Search for the cell housing the specified text and yield its (X, Y) center coordinate. 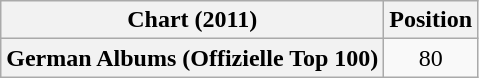
80 (431, 58)
Position (431, 20)
German Albums (Offizielle Top 100) (192, 58)
Chart (2011) (192, 20)
